Find where the given text appears and provide that cell's center as [x, y] coordinate. 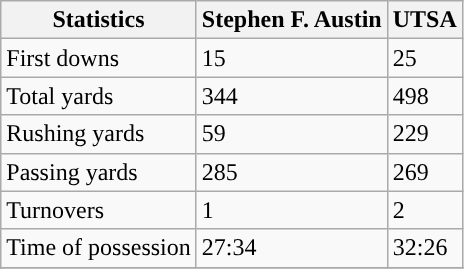
Total yards [99, 96]
27:34 [292, 248]
285 [292, 172]
25 [424, 58]
15 [292, 58]
498 [424, 96]
344 [292, 96]
Time of possession [99, 248]
32:26 [424, 248]
Turnovers [99, 210]
269 [424, 172]
229 [424, 134]
59 [292, 134]
Stephen F. Austin [292, 20]
First downs [99, 58]
2 [424, 210]
UTSA [424, 20]
Passing yards [99, 172]
1 [292, 210]
Statistics [99, 20]
Rushing yards [99, 134]
